Find where the given text appears and provide that cell's center as [x, y] coordinate. 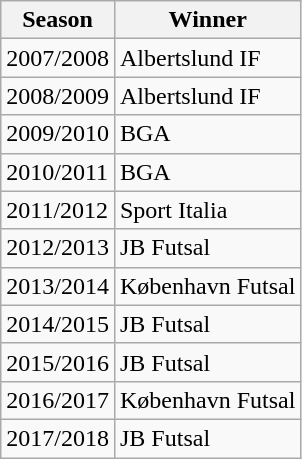
2014/2015 [58, 324]
2016/2017 [58, 400]
2011/2012 [58, 210]
2007/2008 [58, 58]
2008/2009 [58, 96]
Season [58, 20]
2012/2013 [58, 248]
Sport Italia [207, 210]
2010/2011 [58, 172]
2017/2018 [58, 438]
2013/2014 [58, 286]
Winner [207, 20]
2009/2010 [58, 134]
2015/2016 [58, 362]
